Return the [X, Y] coordinate for the center point of the cell that contains the specified text.  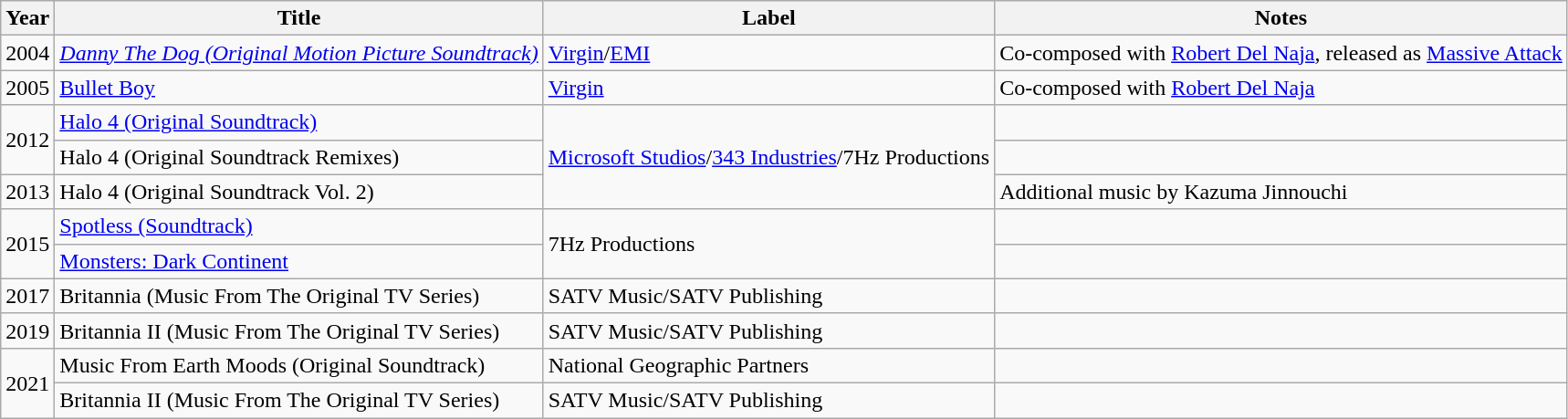
National Geographic Partners [768, 365]
7Hz Productions [768, 244]
Danny The Dog (Original Motion Picture Soundtrack) [299, 53]
2015 [27, 244]
Year [27, 18]
Halo 4 (Original Soundtrack Remixes) [299, 157]
2013 [27, 192]
2019 [27, 330]
Britannia (Music From The Original TV Series) [299, 296]
2004 [27, 53]
Virgin [768, 88]
2017 [27, 296]
Music From Earth Moods (Original Soundtrack) [299, 365]
2005 [27, 88]
Notes [1281, 18]
Virgin/EMI [768, 53]
Additional music by Kazuma Jinnouchi [1281, 192]
Halo 4 (Original Soundtrack) [299, 122]
Bullet Boy [299, 88]
Monsters: Dark Continent [299, 261]
Co-composed with Robert Del Naja [1281, 88]
Spotless (Soundtrack) [299, 226]
Microsoft Studios/343 Industries/7Hz Productions [768, 157]
Halo 4 (Original Soundtrack Vol. 2) [299, 192]
Label [768, 18]
2012 [27, 140]
Title [299, 18]
2021 [27, 382]
Co-composed with Robert Del Naja, released as Massive Attack [1281, 53]
